Scan for the cell matching the given text and deliver its (X, Y) coordinate at center. 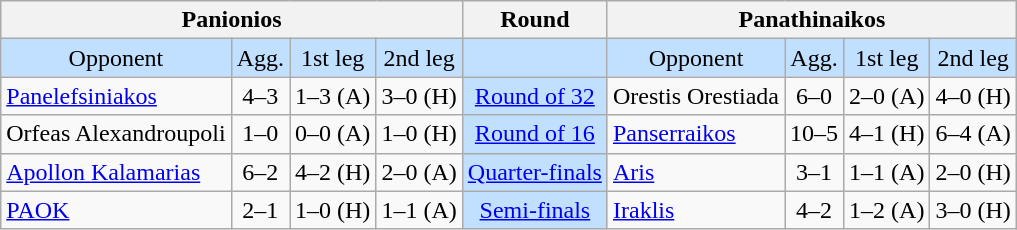
Round (534, 20)
Panelefsiniakos (116, 96)
PAOK (116, 210)
1–0 (260, 134)
6–4 (A) (973, 134)
Round of 16 (534, 134)
1–2 (A) (887, 210)
4–0 (H) (973, 96)
4–1 (H) (887, 134)
Iraklis (696, 210)
3–1 (814, 172)
Panserraikos (696, 134)
Orestis Orestiada (696, 96)
Quarter-finals (534, 172)
1–3 (A) (333, 96)
Semi-finals (534, 210)
Apollon Kalamarias (116, 172)
Panionios (232, 20)
Orfeas Alexandroupoli (116, 134)
6–0 (814, 96)
Aris (696, 172)
4–2 (814, 210)
2–0 (H) (973, 172)
4–2 (H) (333, 172)
10–5 (814, 134)
2–1 (260, 210)
Round of 32 (534, 96)
0–0 (A) (333, 134)
Panathinaikos (812, 20)
6–2 (260, 172)
4–3 (260, 96)
